From the cell containing the given text, extract its center point as (x, y) coordinate. 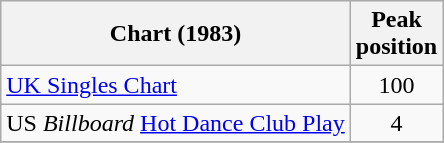
Chart (1983) (176, 34)
4 (396, 123)
UK Singles Chart (176, 85)
Peakposition (396, 34)
US Billboard Hot Dance Club Play (176, 123)
100 (396, 85)
